Pinpoint the cell where the given text exists, returning its [x, y] midpoint coordinate. 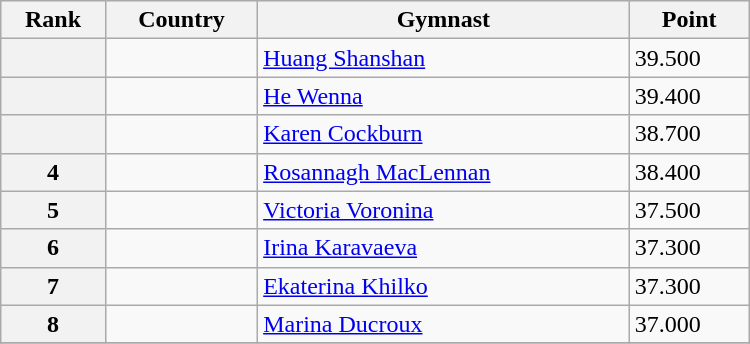
39.400 [689, 96]
39.500 [689, 58]
6 [54, 248]
Marina Ducroux [444, 324]
7 [54, 286]
Gymnast [444, 20]
37.500 [689, 210]
38.400 [689, 172]
He Wenna [444, 96]
Victoria Voronina [444, 210]
38.700 [689, 134]
Country [181, 20]
Point [689, 20]
Karen Cockburn [444, 134]
Rosannagh MacLennan [444, 172]
Rank [54, 20]
Huang Shanshan [444, 58]
4 [54, 172]
Ekaterina Khilko [444, 286]
8 [54, 324]
5 [54, 210]
37.000 [689, 324]
Irina Karavaeva [444, 248]
